Locate the cell with the specified text and output its [x, y] center coordinate. 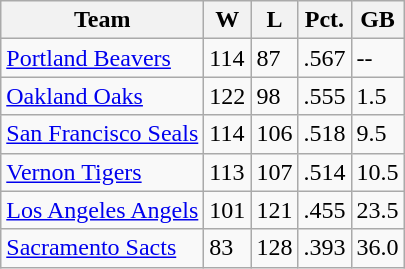
36.0 [378, 248]
113 [228, 172]
GB [378, 20]
106 [274, 134]
L [274, 20]
107 [274, 172]
101 [228, 210]
.555 [324, 96]
Sacramento Sacts [102, 248]
122 [228, 96]
23.5 [378, 210]
83 [228, 248]
-- [378, 58]
San Francisco Seals [102, 134]
Portland Beavers [102, 58]
98 [274, 96]
1.5 [378, 96]
10.5 [378, 172]
W [228, 20]
Oakland Oaks [102, 96]
128 [274, 248]
9.5 [378, 134]
.455 [324, 210]
121 [274, 210]
.393 [324, 248]
Team [102, 20]
.518 [324, 134]
Los Angeles Angels [102, 210]
.567 [324, 58]
.514 [324, 172]
Pct. [324, 20]
Vernon Tigers [102, 172]
87 [274, 58]
